Pinpoint the cell where the given text exists, returning its [X, Y] midpoint coordinate. 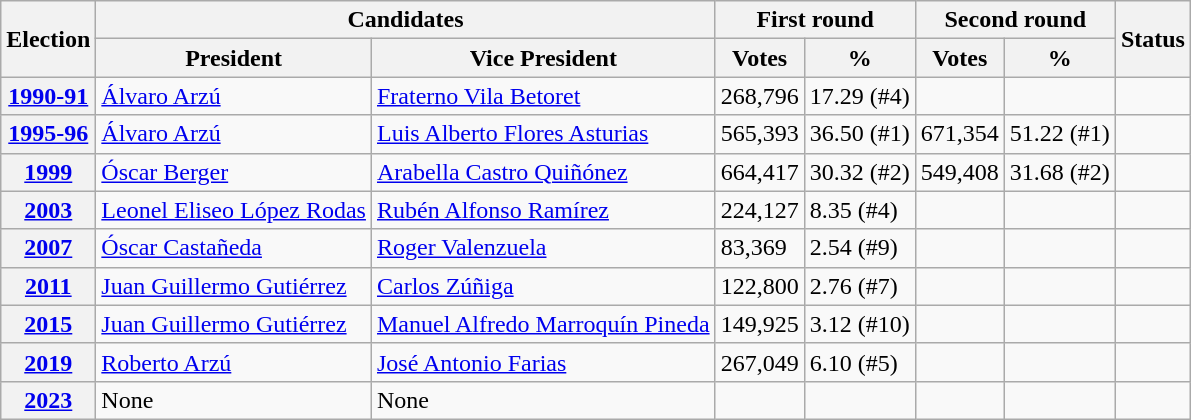
1990-91 [48, 96]
2023 [48, 400]
2015 [48, 324]
1995-96 [48, 134]
2.76 (#7) [860, 286]
671,354 [960, 134]
664,417 [760, 172]
Roberto Arzú [234, 362]
Arabella Castro Quiñónez [543, 172]
Second round [1015, 20]
2007 [48, 248]
267,049 [760, 362]
Leonel Eliseo López Rodas [234, 210]
149,925 [760, 324]
Election [48, 39]
6.10 (#5) [860, 362]
Manuel Alfredo Marroquín Pineda [543, 324]
31.68 (#2) [1060, 172]
224,127 [760, 210]
Candidates [406, 20]
83,369 [760, 248]
2019 [48, 362]
Status [1152, 39]
2.54 (#9) [860, 248]
3.12 (#10) [860, 324]
José Antonio Farias [543, 362]
Rubén Alfonso Ramírez [543, 210]
549,408 [960, 172]
268,796 [760, 96]
2011 [48, 286]
122,800 [760, 286]
565,393 [760, 134]
First round [815, 20]
51.22 (#1) [1060, 134]
Luis Alberto Flores Asturias [543, 134]
Fraterno Vila Betoret [543, 96]
2003 [48, 210]
1999 [48, 172]
Roger Valenzuela [543, 248]
Óscar Berger [234, 172]
36.50 (#1) [860, 134]
Óscar Castañeda [234, 248]
30.32 (#2) [860, 172]
Carlos Zúñiga [543, 286]
8.35 (#4) [860, 210]
President [234, 58]
17.29 (#4) [860, 96]
Vice President [543, 58]
